Output the [X, Y] coordinate of the center of the cell containing the given text.  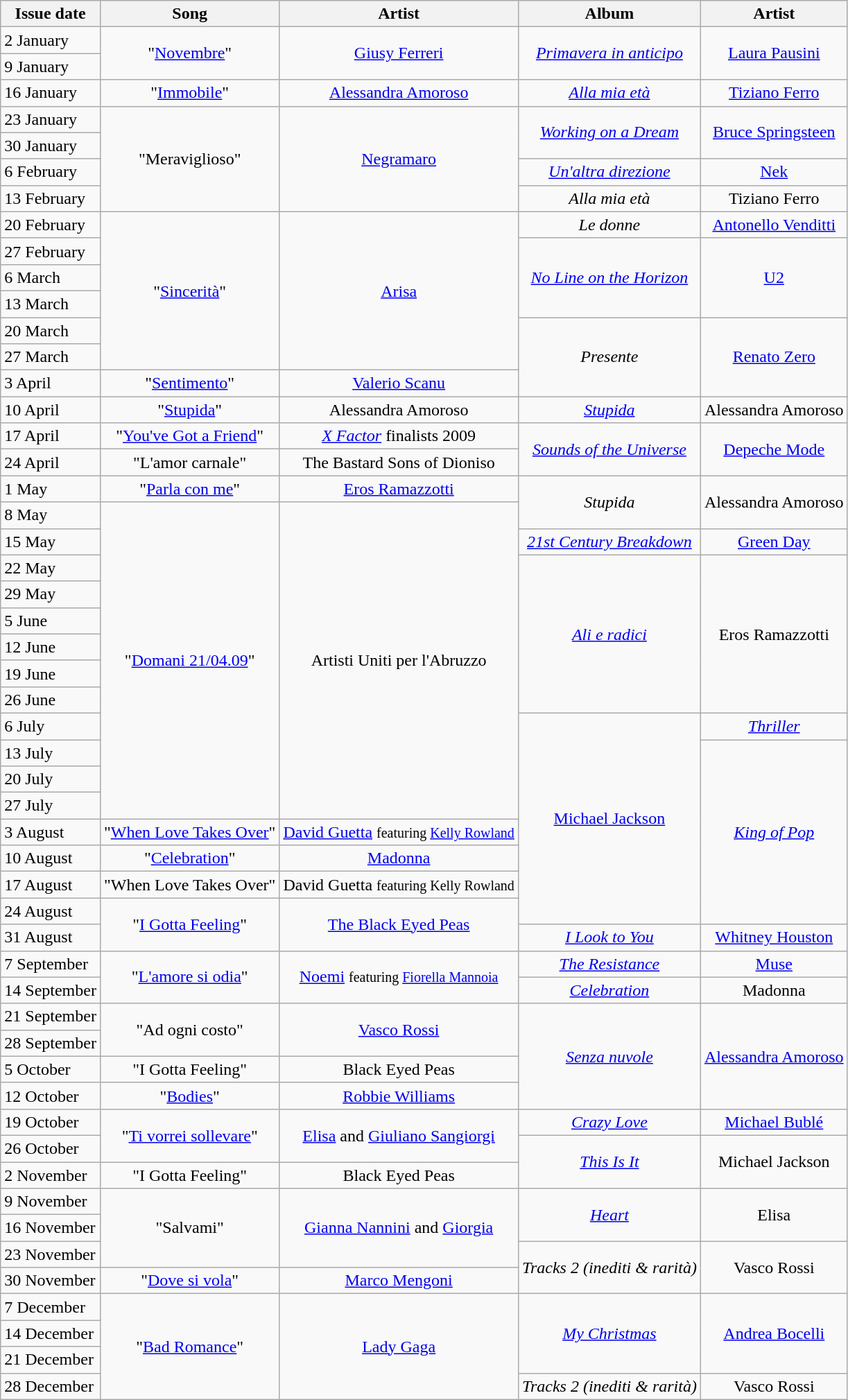
30 November [51, 1281]
14 December [51, 1333]
"Ti vorrei sollevare" [189, 1135]
"Parla con me" [189, 489]
Ali e radici [609, 634]
12 June [51, 647]
Thriller [774, 726]
"Salvami" [189, 1228]
9 January [51, 67]
Working on a Dream [609, 132]
Sounds of the Universe [609, 449]
5 June [51, 621]
13 February [51, 198]
Heart [609, 1215]
I Look to You [609, 937]
29 May [51, 594]
9 November [51, 1202]
Elisa and Giuliano Sangiorgi [399, 1135]
10 August [51, 858]
Artisti Uniti per l'Abruzzo [399, 660]
2 January [51, 40]
Lady Gaga [399, 1347]
"Stupida" [189, 410]
3 April [51, 383]
24 August [51, 911]
21 December [51, 1360]
10 April [51, 410]
"L'amor carnale" [189, 463]
Michael Bublé [774, 1122]
"Sentimento" [189, 383]
X Factor finalists 2009 [399, 436]
30 January [51, 146]
Negramaro [399, 159]
"Sincerità" [189, 291]
This Is It [609, 1161]
19 June [51, 673]
Bruce Springsteen [774, 132]
6 March [51, 277]
The Bastard Sons of Dioniso [399, 463]
3 August [51, 832]
20 March [51, 331]
"Meraviglioso" [189, 159]
14 September [51, 990]
17 August [51, 885]
Whitney Houston [774, 937]
27 March [51, 357]
Gianna Nannini and Giorgia [399, 1228]
Le donne [609, 225]
Depeche Mode [774, 449]
23 January [51, 119]
26 June [51, 700]
Laura Pausini [774, 53]
Muse [774, 964]
28 December [51, 1386]
"Bad Romance" [189, 1347]
Album [609, 14]
King of Pop [774, 831]
Senza nuvole [609, 1056]
Antonello Venditti [774, 225]
"Novembre" [189, 53]
6 February [51, 172]
23 November [51, 1254]
12 October [51, 1096]
"Bodies" [189, 1096]
"Dove si vola" [189, 1281]
20 July [51, 779]
21 September [51, 1017]
Song [189, 14]
Arisa [399, 291]
"Immobile" [189, 93]
The Black Eyed Peas [399, 924]
17 April [51, 436]
27 July [51, 806]
Nek [774, 172]
24 April [51, 463]
26 October [51, 1148]
Marco Mengoni [399, 1281]
16 January [51, 93]
Issue date [51, 14]
Valerio Scanu [399, 383]
28 September [51, 1043]
My Christmas [609, 1333]
"You've Got a Friend" [189, 436]
13 July [51, 752]
Celebration [609, 990]
Crazy Love [609, 1122]
Andrea Bocelli [774, 1333]
Elisa [774, 1215]
Renato Zero [774, 357]
6 July [51, 726]
13 March [51, 304]
Giusy Ferreri [399, 53]
5 October [51, 1069]
U2 [774, 277]
Un'altra direzione [609, 172]
19 October [51, 1122]
31 August [51, 937]
Presente [609, 357]
21st Century Breakdown [609, 542]
Noemi featuring Fiorella Mannoia [399, 977]
2 November [51, 1175]
7 September [51, 964]
8 May [51, 515]
Green Day [774, 542]
No Line on the Horizon [609, 277]
15 May [51, 542]
20 February [51, 225]
16 November [51, 1228]
7 December [51, 1307]
1 May [51, 489]
"Celebration" [189, 858]
"Domani 21/04.09" [189, 660]
22 May [51, 568]
27 February [51, 251]
Primavera in anticipo [609, 53]
"L'amore si odia" [189, 977]
The Resistance [609, 964]
"Ad ogni costo" [189, 1030]
Robbie Williams [399, 1096]
